Extract the (X, Y) coordinate from the center of the cell holding the provided text.  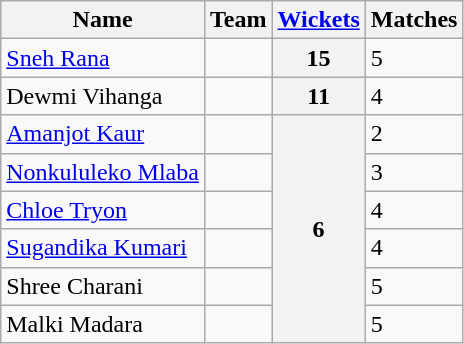
Team (238, 20)
Dewmi Vihanga (103, 96)
Shree Charani (103, 286)
Chloe Tryon (103, 210)
3 (414, 172)
6 (318, 229)
Nonkululeko Mlaba (103, 172)
Name (103, 20)
Sneh Rana (103, 58)
Malki Madara (103, 324)
Amanjot Kaur (103, 134)
15 (318, 58)
2 (414, 134)
11 (318, 96)
Wickets (318, 20)
Sugandika Kumari (103, 248)
Matches (414, 20)
